Extract the (x, y) coordinate from the center of the cell holding the provided text.  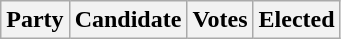
Votes (220, 20)
Party (35, 20)
Elected (296, 20)
Candidate (128, 20)
